Extract the (X, Y) coordinate from the center of the cell holding the provided text.  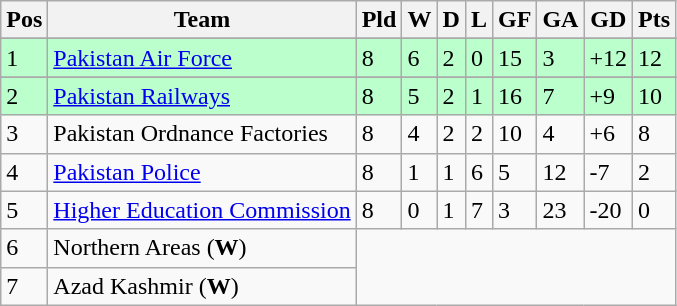
+12 (608, 58)
15 (514, 58)
Pakistan Ordnance Factories (202, 134)
Pakistan Air Force (202, 58)
-20 (608, 210)
Higher Education Commission (202, 210)
Team (202, 20)
Northern Areas (W) (202, 248)
Pts (654, 20)
D (451, 20)
W (420, 20)
L (478, 20)
16 (514, 96)
Pakistan Railways (202, 96)
Pld (379, 20)
GA (560, 20)
Azad Kashmir (W) (202, 286)
GD (608, 20)
-7 (608, 172)
23 (560, 210)
GF (514, 20)
Pakistan Police (202, 172)
+6 (608, 134)
+9 (608, 96)
Pos (24, 20)
